Pinpoint the cell where the given text exists, returning its (X, Y) midpoint coordinate. 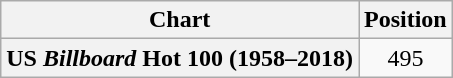
Chart (180, 20)
495 (405, 58)
Position (405, 20)
US Billboard Hot 100 (1958–2018) (180, 58)
